Pinpoint the cell where the given text exists, returning its (X, Y) midpoint coordinate. 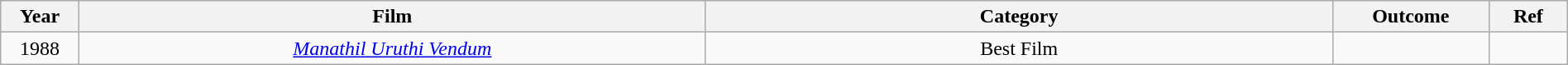
Best Film (1019, 48)
Year (40, 17)
Film (392, 17)
1988 (40, 48)
Manathil Uruthi Vendum (392, 48)
Ref (1528, 17)
Outcome (1411, 17)
Category (1019, 17)
